Scan for the cell matching the given text and deliver its (X, Y) coordinate at center. 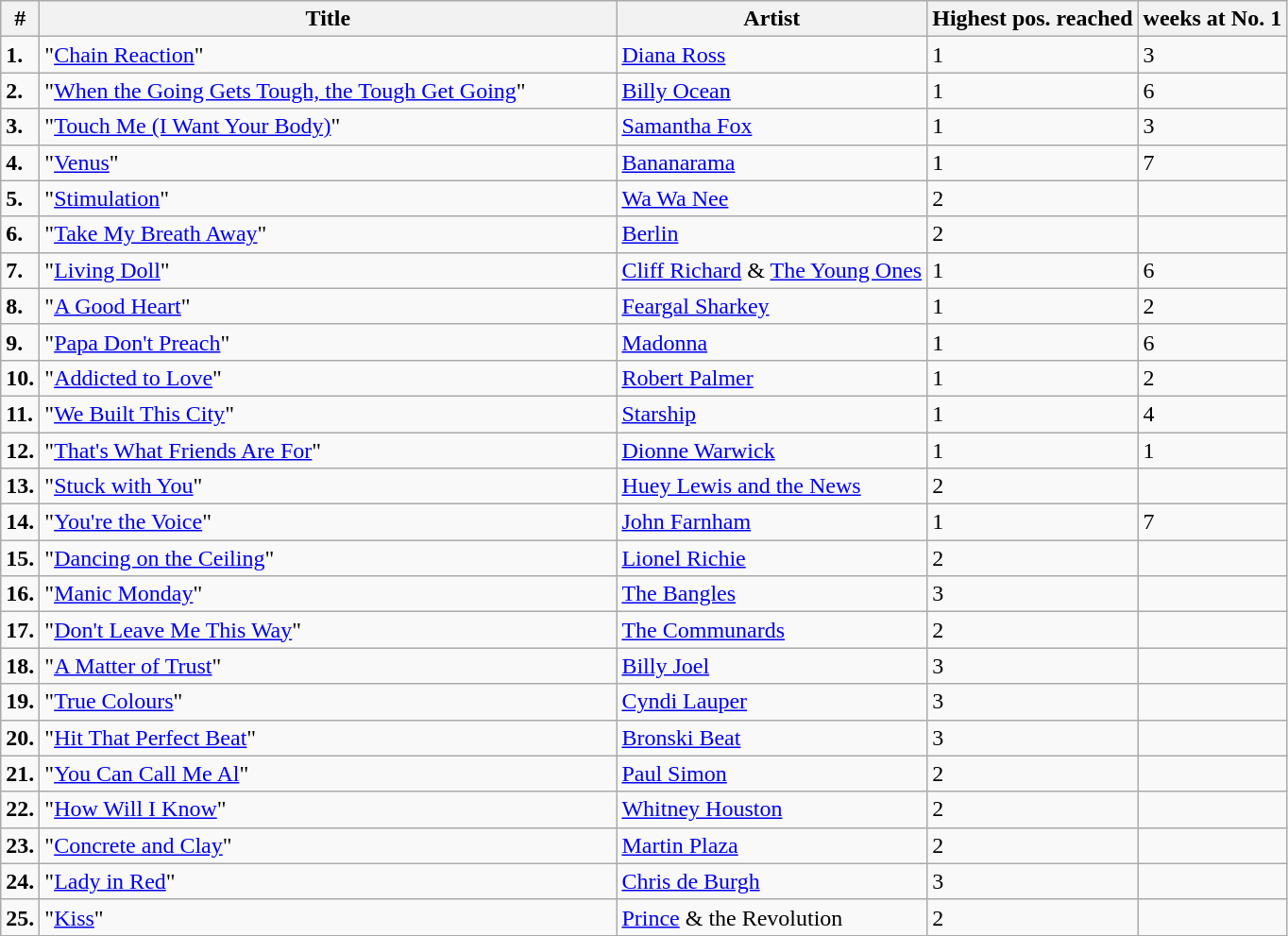
14. (21, 522)
Cyndi Lauper (772, 702)
"Take My Breath Away" (329, 234)
John Farnham (772, 522)
Cliff Richard & The Young Ones (772, 270)
Paul Simon (772, 774)
Bronski Beat (772, 738)
Samantha Fox (772, 127)
22. (21, 809)
Robert Palmer (772, 378)
4 (1212, 414)
17. (21, 630)
24. (21, 881)
"Manic Monday" (329, 594)
8. (21, 306)
"You're the Voice" (329, 522)
"Stimulation" (329, 198)
19. (21, 702)
21. (21, 774)
"Addicted to Love" (329, 378)
"Papa Don't Preach" (329, 342)
2. (21, 91)
Wa Wa Nee (772, 198)
"Kiss" (329, 917)
Lionel Richie (772, 558)
"A Matter of Trust" (329, 666)
"We Built This City" (329, 414)
Huey Lewis and the News (772, 486)
Diana Ross (772, 55)
20. (21, 738)
25. (21, 917)
Berlin (772, 234)
15. (21, 558)
Dionne Warwick (772, 451)
The Communards (772, 630)
12. (21, 451)
"Chain Reaction" (329, 55)
"True Colours" (329, 702)
Whitney Houston (772, 809)
Starship (772, 414)
"Lady in Red" (329, 881)
5. (21, 198)
# (21, 19)
"Touch Me (I Want Your Body)" (329, 127)
Chris de Burgh (772, 881)
10. (21, 378)
"You Can Call Me Al" (329, 774)
"Don't Leave Me This Way" (329, 630)
13. (21, 486)
23. (21, 845)
3. (21, 127)
18. (21, 666)
"Dancing on the Ceiling" (329, 558)
Madonna (772, 342)
16. (21, 594)
1. (21, 55)
"A Good Heart" (329, 306)
Highest pos. reached (1033, 19)
Artist (772, 19)
4. (21, 162)
"Hit That Perfect Beat" (329, 738)
The Bangles (772, 594)
"How Will I Know" (329, 809)
"Living Doll" (329, 270)
Prince & the Revolution (772, 917)
Billy Ocean (772, 91)
7. (21, 270)
Martin Plaza (772, 845)
"Concrete and Clay" (329, 845)
Bananarama (772, 162)
"Venus" (329, 162)
weeks at No. 1 (1212, 19)
"When the Going Gets Tough, the Tough Get Going" (329, 91)
6. (21, 234)
"Stuck with You" (329, 486)
Billy Joel (772, 666)
Feargal Sharkey (772, 306)
9. (21, 342)
Title (329, 19)
"That's What Friends Are For" (329, 451)
11. (21, 414)
